Capture the cell that displays the provided text and extract its (x, y) central coordinate. 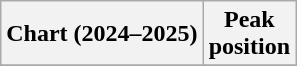
Peakposition (249, 34)
Chart (2024–2025) (102, 34)
